From the cell containing the given text, extract its center point as (X, Y) coordinate. 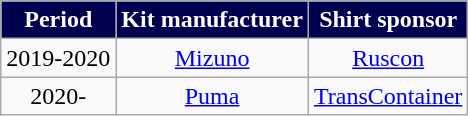
Kit manufacturer (212, 20)
Puma (212, 96)
2020- (58, 96)
TransContainer (388, 96)
Shirt sponsor (388, 20)
Ruscon (388, 58)
Mizuno (212, 58)
Period (58, 20)
2019-2020 (58, 58)
